Return the (X, Y) coordinate for the center point of the cell that contains the specified text.  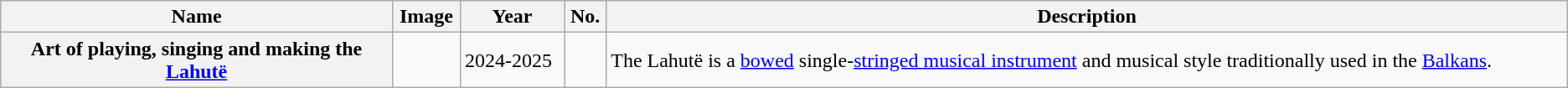
Name (197, 17)
Description (1087, 17)
2024-2025 (512, 60)
Image (426, 17)
No. (585, 17)
Year (512, 17)
The Lahutë is a bowed single-stringed musical instrument and musical style traditionally used in the Balkans. (1087, 60)
Art of playing, singing and making the Lahutë (197, 60)
